Detect which cell encompasses the target text, then output its [x, y] center coordinate. 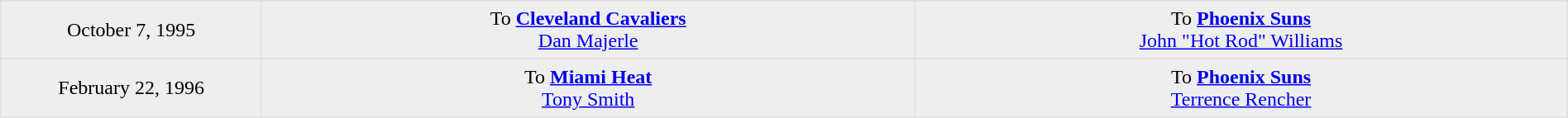
To Cleveland Cavaliers Dan Majerle [587, 30]
To Miami Heat Tony Smith [587, 87]
February 22, 1996 [131, 87]
October 7, 1995 [131, 30]
To Phoenix Suns Terrence Rencher [1241, 87]
To Phoenix Suns John "Hot Rod" Williams [1241, 30]
